Find where the given text appears and provide that cell's center as [X, Y] coordinate. 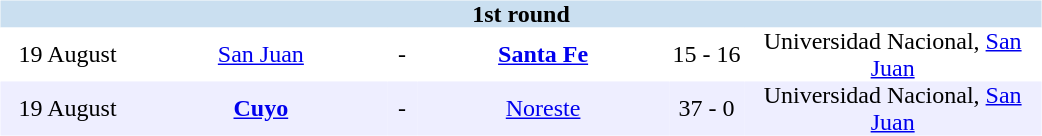
San Juan [261, 55]
Noreste [544, 109]
Cuyo [261, 109]
15 - 16 [706, 55]
1st round [520, 14]
37 - 0 [706, 109]
Santa Fe [544, 55]
